Find where the given text appears and provide that cell's center as (X, Y) coordinate. 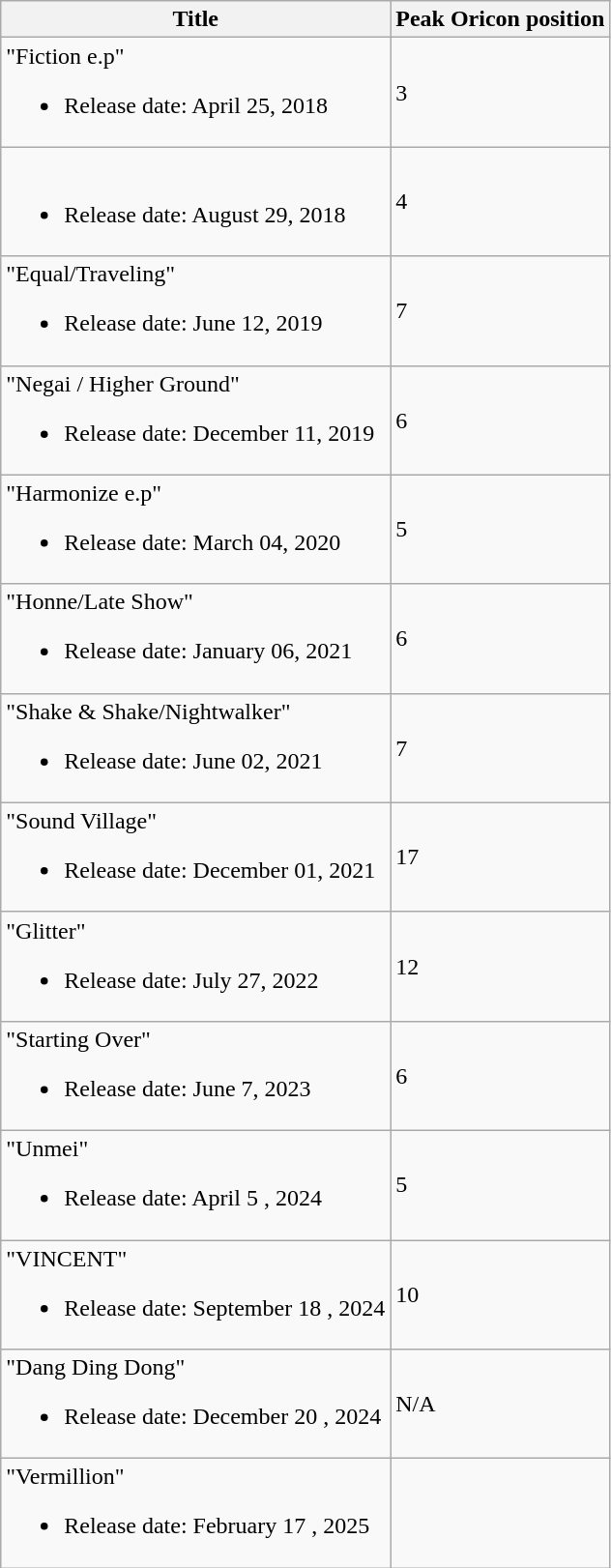
"Sound Village"Release date: December 01, 2021 (195, 857)
"Unmei"Release date: April 5 , 2024 (195, 1185)
N/A (501, 1404)
12 (501, 967)
Peak Oricon position (501, 19)
4 (501, 201)
"Equal/Traveling"Release date: June 12, 2019 (195, 311)
"Shake & Shake/Nightwalker"Release date: June 02, 2021 (195, 748)
"VINCENT"Release date: September 18 , 2024 (195, 1293)
"Negai / Higher Ground"Release date: December 11, 2019 (195, 420)
"Fiction e.p"Release date: April 25, 2018 (195, 93)
"Starting Over"Release date: June 7, 2023 (195, 1075)
3 (501, 93)
"Harmonize e.p"Release date: March 04, 2020 (195, 530)
10 (501, 1293)
"Vermillion"Release date: February 17 , 2025 (195, 1514)
"Dang Ding Dong"Release date: December 20 , 2024 (195, 1404)
17 (501, 857)
"Honne/Late Show"Release date: January 06, 2021 (195, 638)
"Glitter"Release date: July 27, 2022 (195, 967)
Title (195, 19)
Release date: August 29, 2018 (195, 201)
